Scan for the cell matching the given text and deliver its [X, Y] coordinate at center. 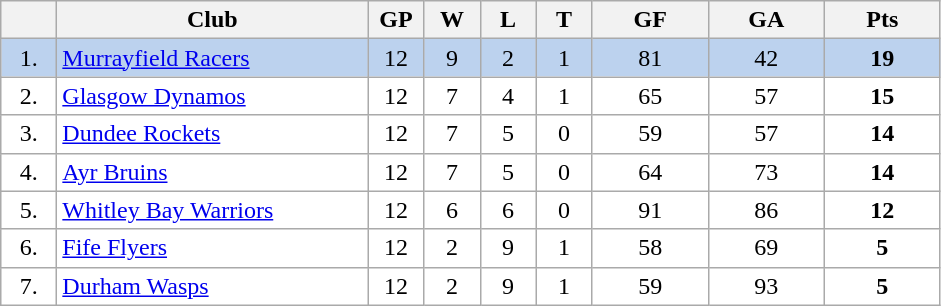
19 [882, 58]
64 [650, 172]
7. [29, 286]
Dundee Rockets [212, 134]
1. [29, 58]
Durham Wasps [212, 286]
42 [766, 58]
81 [650, 58]
Murrayfield Racers [212, 58]
58 [650, 248]
L [508, 20]
Whitley Bay Warriors [212, 210]
2. [29, 96]
4. [29, 172]
GF [650, 20]
86 [766, 210]
T [564, 20]
Pts [882, 20]
73 [766, 172]
GA [766, 20]
5. [29, 210]
65 [650, 96]
4 [508, 96]
6. [29, 248]
3. [29, 134]
Fife Flyers [212, 248]
69 [766, 248]
Glasgow Dynamos [212, 96]
GP [396, 20]
Ayr Bruins [212, 172]
93 [766, 286]
Club [212, 20]
15 [882, 96]
91 [650, 210]
W [452, 20]
